Detect which cell encompasses the target text, then output its (X, Y) center coordinate. 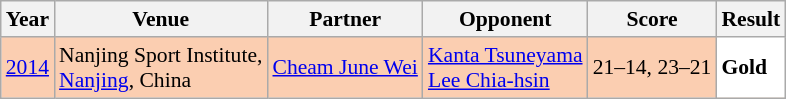
2014 (28, 68)
Year (28, 19)
Gold (750, 68)
Kanta Tsuneyama Lee Chia-hsin (506, 68)
Opponent (506, 19)
Score (652, 19)
Result (750, 19)
Venue (160, 19)
21–14, 23–21 (652, 68)
Cheam June Wei (344, 68)
Nanjing Sport Institute,Nanjing, China (160, 68)
Partner (344, 19)
